Detect which cell encompasses the target text, then output its (X, Y) center coordinate. 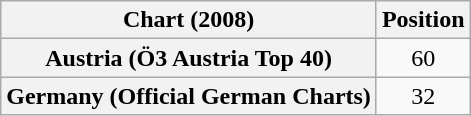
Chart (2008) (189, 20)
Germany (Official German Charts) (189, 96)
60 (423, 58)
Position (423, 20)
32 (423, 96)
Austria (Ö3 Austria Top 40) (189, 58)
